From the cell containing the given text, extract its center point as (X, Y) coordinate. 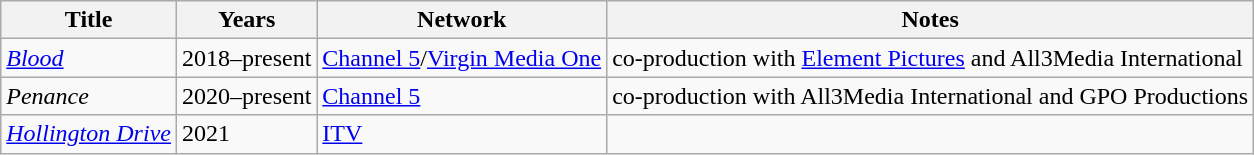
Years (246, 20)
Notes (930, 20)
2021 (246, 134)
Title (89, 20)
Network (462, 20)
co-production with Element Pictures and All3Media International (930, 58)
Channel 5 (462, 96)
ITV (462, 134)
co-production with All3Media International and GPO Productions (930, 96)
Penance (89, 96)
2018–present (246, 58)
2020–present (246, 96)
Hollington Drive (89, 134)
Channel 5/Virgin Media One (462, 58)
Blood (89, 58)
